Output the (X, Y) coordinate of the center of the cell containing the given text.  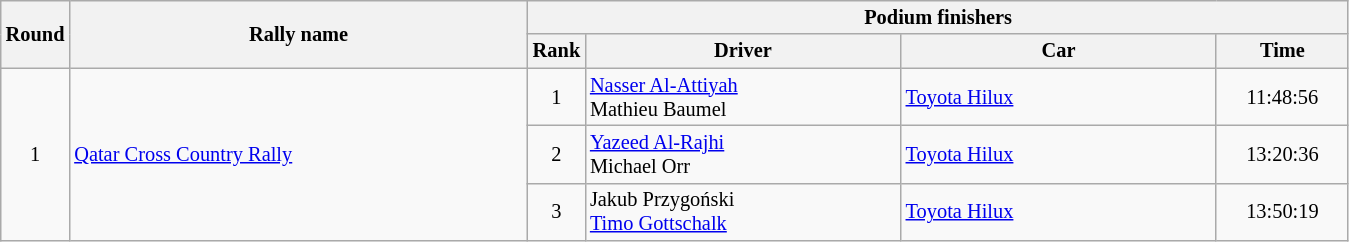
Rally name (298, 34)
13:50:19 (1282, 212)
Yazeed Al-Rajhi Michael Orr (743, 154)
Jakub Przygoński Timo Gottschalk (743, 212)
Nasser Al-Attiyah Mathieu Baumel (743, 97)
11:48:56 (1282, 97)
Podium finishers (938, 17)
Car (1059, 51)
Driver (743, 51)
2 (556, 154)
13:20:36 (1282, 154)
Time (1282, 51)
Rank (556, 51)
Qatar Cross Country Rally (298, 154)
Round (36, 34)
3 (556, 212)
